For the text-containing cell, return its midpoint in [x, y] coordinate format. 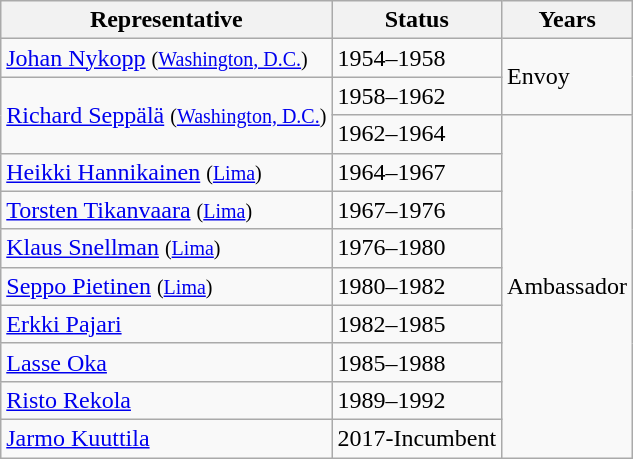
Klaus Snellman (Lima) [166, 248]
Years [568, 20]
1980–1982 [417, 286]
1982–1985 [417, 324]
Johan Nykopp (Washington, D.C.) [166, 58]
1958–1962 [417, 96]
Richard Seppälä (Washington, D.C.) [166, 115]
Lasse Oka [166, 362]
1967–1976 [417, 210]
Status [417, 20]
Ambassador [568, 286]
Representative [166, 20]
1962–1964 [417, 134]
Erkki Pajari [166, 324]
Envoy [568, 77]
1976–1980 [417, 248]
Heikki Hannikainen (Lima) [166, 172]
Jarmo Kuuttila [166, 438]
Torsten Tikanvaara (Lima) [166, 210]
Risto Rekola [166, 400]
1964–1967 [417, 172]
Seppo Pietinen (Lima) [166, 286]
2017-Incumbent [417, 438]
1985–1988 [417, 362]
1989–1992 [417, 400]
1954–1958 [417, 58]
